Scan for the cell matching the given text and deliver its [x, y] coordinate at center. 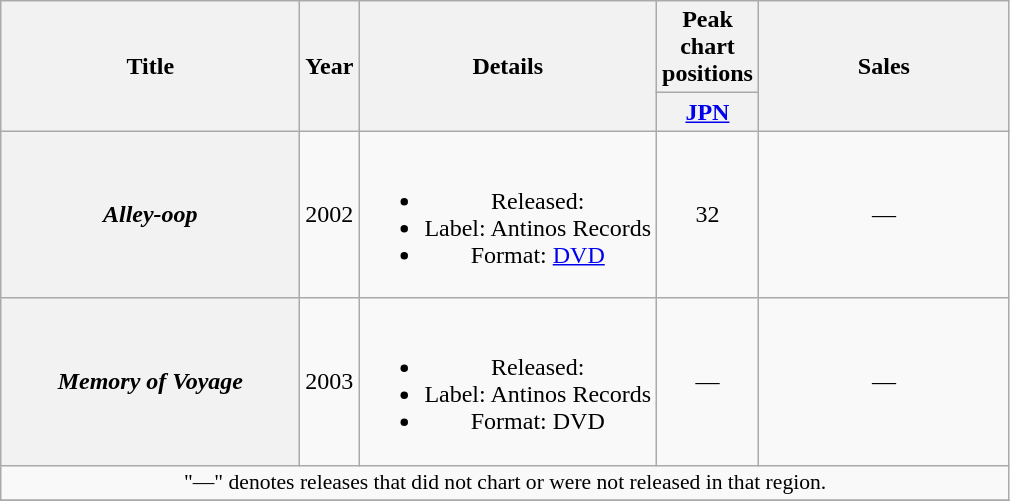
2002 [330, 214]
Sales [884, 66]
Year [330, 66]
Alley-oop [150, 214]
Memory of Voyage [150, 382]
32 [708, 214]
JPN [708, 112]
2003 [330, 382]
"—" denotes releases that did not chart or were not released in that region. [506, 483]
Details [508, 66]
Peak chart positions [708, 47]
Title [150, 66]
